Provide the [X, Y] coordinate of the cell's center where the given text is located.  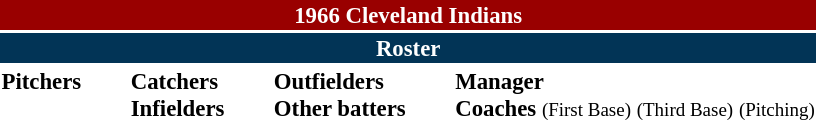
Roster [408, 48]
1966 Cleveland Indians [408, 15]
